From the cell containing the given text, extract its center point as (X, Y) coordinate. 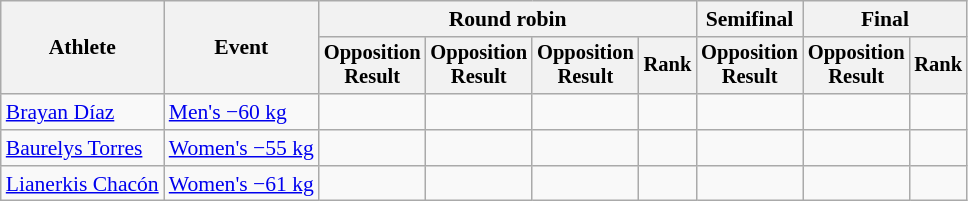
Final (885, 19)
Event (242, 48)
Men's −60 kg (242, 112)
Round robin (508, 19)
Semifinal (750, 19)
Baurelys Torres (82, 148)
Athlete (82, 48)
Women's −55 kg (242, 148)
Brayan Díaz (82, 112)
